Provide the [X, Y] coordinate of the cell's center where the given text is located.  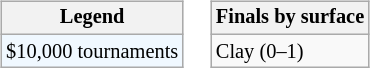
Clay (0–1) [290, 51]
Finals by surface [290, 18]
Legend [92, 18]
$10,000 tournaments [92, 51]
